Scan for the cell matching the given text and deliver its [X, Y] coordinate at center. 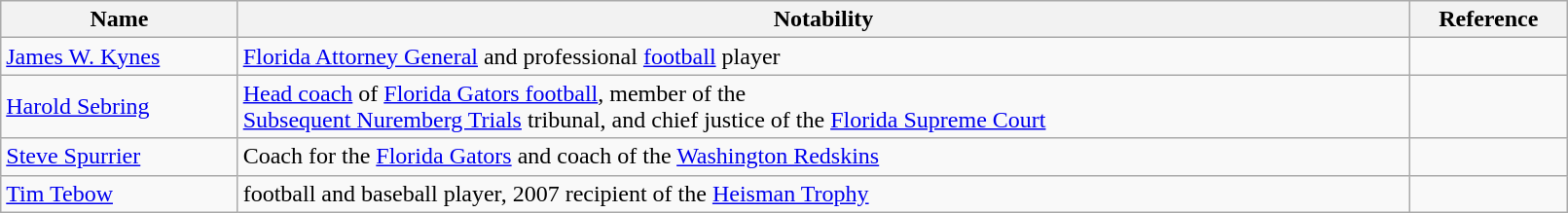
Tim Tebow [119, 194]
Reference [1489, 19]
Florida Attorney General and professional football player [823, 56]
Coach for the Florida Gators and coach of the Washington Redskins [823, 157]
Notability [823, 19]
Head coach of Florida Gators football, member of theSubsequent Nuremberg Trials tribunal, and chief justice of the Florida Supreme Court [823, 107]
Name [119, 19]
Steve Spurrier [119, 157]
Harold Sebring [119, 107]
football and baseball player, 2007 recipient of the Heisman Trophy [823, 194]
James W. Kynes [119, 56]
